Identify which cell holds the provided text, then report its [X, Y] central coordinate. 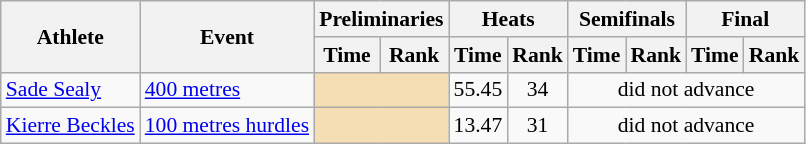
Kierre Beckles [70, 126]
Heats [508, 19]
55.45 [478, 90]
100 metres hurdles [227, 126]
Semifinals [627, 19]
31 [538, 126]
13.47 [478, 126]
Preliminaries [381, 19]
Final [745, 19]
Event [227, 36]
400 metres [227, 90]
Athlete [70, 36]
Sade Sealy [70, 90]
34 [538, 90]
